Search for the cell housing the specified text and yield its [X, Y] center coordinate. 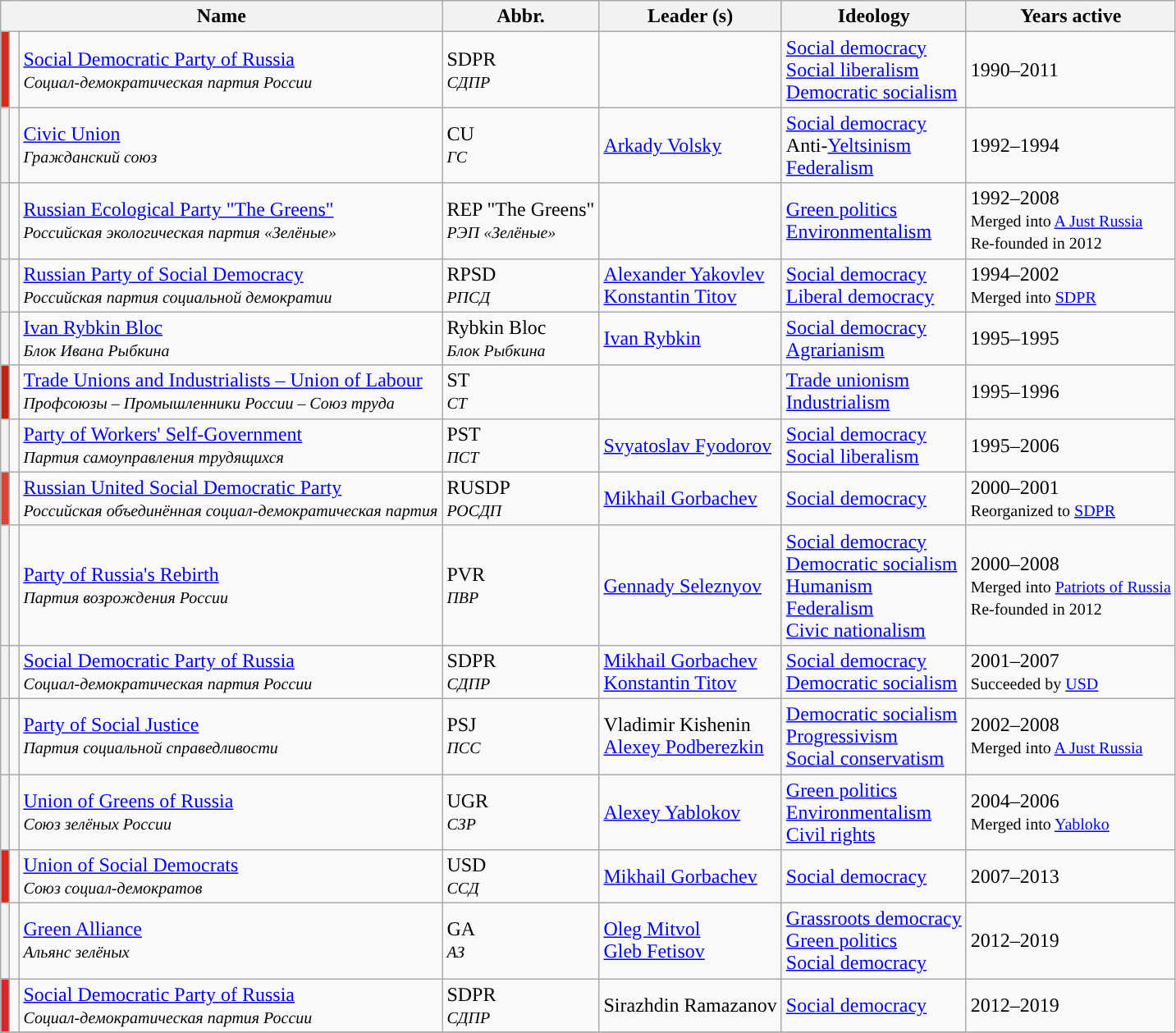
Green politics Environmentalism [873, 221]
1992–2008Merged into A Just RussiaRe-founded in 2012 [1070, 221]
Social democracyAgrarianism [873, 338]
Svyatoslav Fyodorov [690, 445]
Social democracySocial liberalismDemocratic socialism [873, 70]
Years active [1070, 16]
Social democracyLiberal democracy [873, 286]
Union of Greens of RussiaСоюз зелёных России [231, 812]
Grassroots democracyGreen politicsSocial democracy [873, 941]
Civic UnionГражданский союз [231, 145]
GAАЗ [520, 941]
1994–2002Merged into SDPR [1070, 286]
Trade Unions and Industrialists – Union of LabourПрофсоюзы – Промышленники России – Союз труда [231, 392]
RUSDPРОСДП [520, 499]
Leader (s) [690, 16]
2007–2013 [1070, 876]
2004–2006Merged into Yabloko [1070, 812]
Social democracyDemocratic socialism [873, 671]
Name [222, 16]
Gennady Seleznyov [690, 585]
2001–2007Succeeded by USD [1070, 671]
Russian Ecological Party "The Greens"Российская экологическая партия «Зелёные» [231, 221]
Mikhail GorbachevKonstantin Titov [690, 671]
Arkady Volsky [690, 145]
Party of Workers' Self-GovernmentПартия самоуправления трудящихся [231, 445]
RPSDРПСД [520, 286]
Trade unionismIndustrialism [873, 392]
Russian Party of Social DemocracyРоссийская партия социальной демократии [231, 286]
2002–2008Merged into A Just Russia [1070, 736]
Russian United Social Democratic PartyРоссийская объединённая социал-демократическая партия [231, 499]
Union of Social DemocratsСоюз социал-демократов [231, 876]
Democratic socialismProgressivismSocial conservatism [873, 736]
2000–2001Reorganized to SDPR [1070, 499]
Green AllianceАльянс зелёных [231, 941]
PSTПСТ [520, 445]
1990–2011 [1070, 70]
1995–2006 [1070, 445]
REP "The Greens"РЭП «Зелёные» [520, 221]
USDССД [520, 876]
PVRПВР [520, 585]
Social democracySocial liberalism [873, 445]
Social democracyDemocratic socialismHumanismFederalismCivic nationalism [873, 585]
Ivan Rybkin BlocБлок Ивана Рыбкина [231, 338]
1995–1996 [1070, 392]
Abbr. [520, 16]
Party of Russia's RebirthПартия возрождения России [231, 585]
UGRСЗР [520, 812]
Alexey Yablokov [690, 812]
2000–2008Merged into Patriots of RussiaRe-founded in 2012 [1070, 585]
1995–1995 [1070, 338]
1992–1994 [1070, 145]
CUГС [520, 145]
Ideology [873, 16]
Oleg MitvolGleb Fetisov [690, 941]
PSJПСС [520, 736]
STСТ [520, 392]
Sirazhdin Ramazanov [690, 1006]
Green politicsEnvironmentalismCivil rights [873, 812]
Alexander YakovlevKonstantin Titov [690, 286]
Ivan Rybkin [690, 338]
Vladimir KisheninAlexey Podberezkin [690, 736]
Rybkin BlocБлок Рыбкина [520, 338]
Social democracyAnti-YeltsinismFederalism [873, 145]
Party of Social JusticeПартия социальной справедливости [231, 736]
